From the cell containing the given text, extract its center point as [x, y] coordinate. 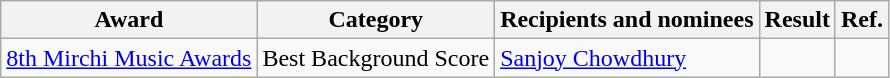
Ref. [862, 20]
Result [797, 20]
Best Background Score [376, 58]
Category [376, 20]
Award [129, 20]
Sanjoy Chowdhury [627, 58]
Recipients and nominees [627, 20]
8th Mirchi Music Awards [129, 58]
